Return [X, Y] of the center of cell containing provided text 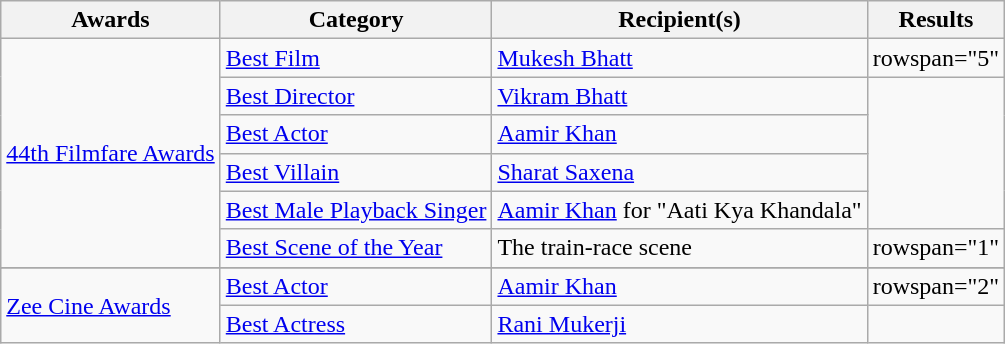
Sharat Saxena [680, 172]
rowspan="5" [936, 58]
Awards [110, 20]
44th Filmfare Awards [110, 153]
Category [356, 20]
The train-race scene [680, 248]
Rani Mukerji [680, 324]
rowspan="2" [936, 286]
Mukesh Bhatt [680, 58]
Best Actress [356, 324]
Best Male Playback Singer [356, 210]
Recipient(s) [680, 20]
Results [936, 20]
Vikram Bhatt [680, 96]
Best Scene of the Year [356, 248]
Zee Cine Awards [110, 305]
Best Villain [356, 172]
rowspan="1" [936, 248]
Aamir Khan for "Aati Kya Khandala" [680, 210]
Best Film [356, 58]
Best Director [356, 96]
